Determine the [x, y] coordinate at the center of the cell enclosing the given text.  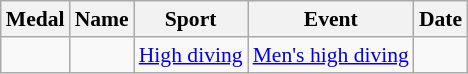
Sport [191, 19]
High diving [191, 55]
Men's high diving [331, 55]
Name [102, 19]
Medal [36, 19]
Date [440, 19]
Event [331, 19]
